Detect which cell encompasses the target text, then output its (x, y) center coordinate. 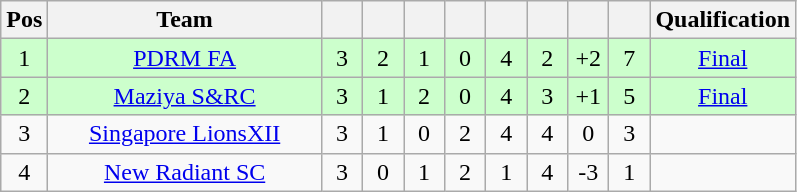
-3 (588, 172)
+2 (588, 58)
+1 (588, 96)
7 (630, 58)
Pos (24, 20)
Team (185, 20)
New Radiant SC (185, 172)
Qualification (723, 20)
Singapore LionsXII (185, 134)
5 (630, 96)
Maziya S&RC (185, 96)
PDRM FA (185, 58)
